From the cell containing the given text, extract its center point as [x, y] coordinate. 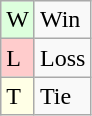
Tie [62, 96]
Win [62, 20]
W [18, 20]
Loss [62, 58]
L [18, 58]
T [18, 96]
